Detect which cell encompasses the target text, then output its (X, Y) center coordinate. 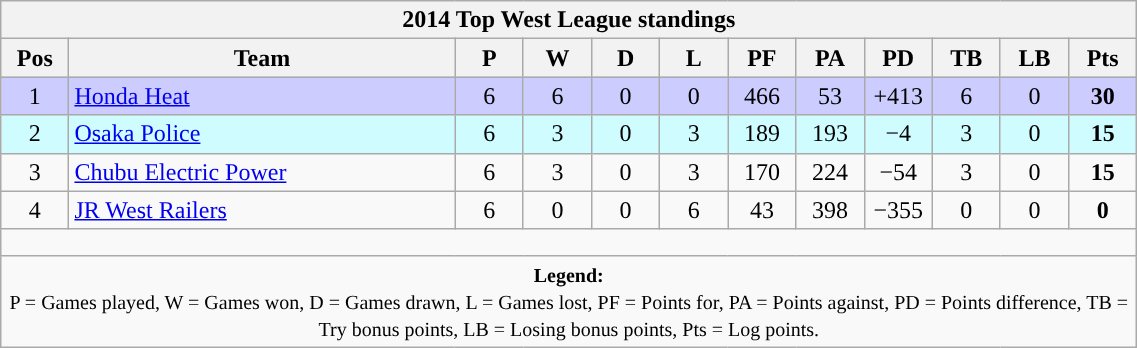
398 (830, 210)
189 (762, 134)
D (625, 58)
Chubu Electric Power (262, 172)
PD (898, 58)
−4 (898, 134)
1 (35, 96)
466 (762, 96)
JR West Railers (262, 210)
170 (762, 172)
Honda Heat (262, 96)
2 (35, 134)
W (557, 58)
43 (762, 210)
193 (830, 134)
LB (1034, 58)
4 (35, 210)
TB (966, 58)
224 (830, 172)
−355 (898, 210)
+413 (898, 96)
53 (830, 96)
P (489, 58)
PF (762, 58)
Team (262, 58)
30 (1103, 96)
Pts (1103, 58)
Pos (35, 58)
PA (830, 58)
L (694, 58)
2014 Top West League standings (569, 20)
Osaka Police (262, 134)
−54 (898, 172)
